Capture the cell that displays the provided text and extract its (x, y) central coordinate. 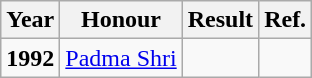
Ref. (286, 20)
Honour (121, 20)
Year (30, 20)
1992 (30, 58)
Result (220, 20)
Padma Shri (121, 58)
